Return (X, Y) of the center of cell containing provided text 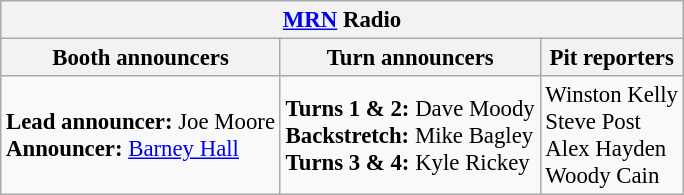
Turn announcers (410, 58)
MRN Radio (342, 20)
Lead announcer: Joe MooreAnnouncer: Barney Hall (141, 136)
Turns 1 & 2: Dave MoodyBackstretch: Mike BagleyTurns 3 & 4: Kyle Rickey (410, 136)
Booth announcers (141, 58)
Winston KellySteve PostAlex HaydenWoody Cain (612, 136)
Pit reporters (612, 58)
